Provide the (X, Y) coordinate of the cell's center where the given text is located.  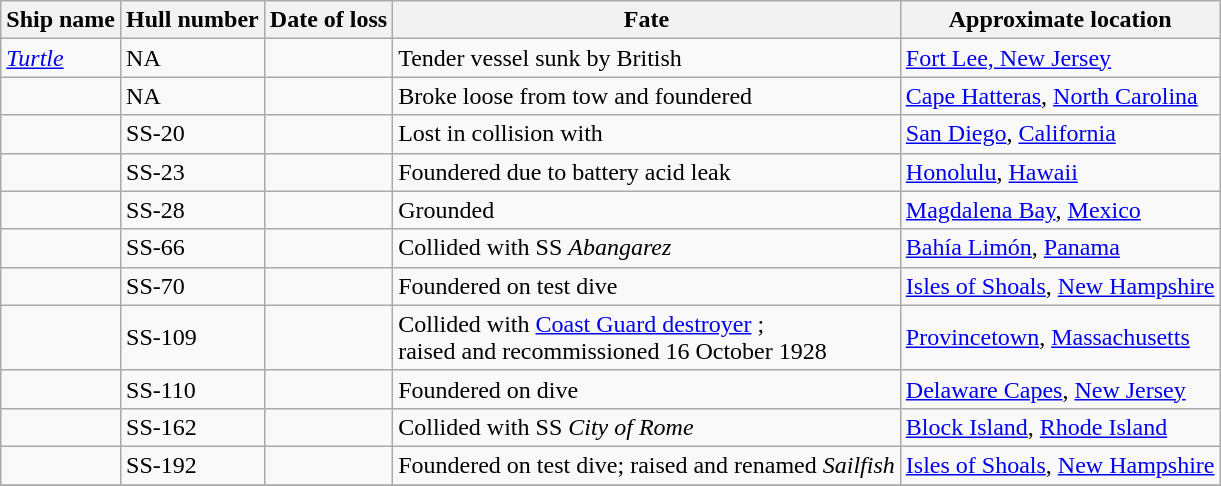
SS-23 (193, 172)
Lost in collision with (647, 134)
Delaware Capes, New Jersey (1060, 389)
Fort Lee, New Jersey (1060, 58)
Cape Hatteras, North Carolina (1060, 96)
Hull number (193, 20)
Collided with SS Abangarez (647, 248)
Foundered due to battery acid leak (647, 172)
Collided with Coast Guard destroyer ;raised and recommissioned 16 October 1928 (647, 338)
Ship name (61, 20)
SS-28 (193, 210)
SS-20 (193, 134)
Bahía Limón, Panama (1060, 248)
SS-162 (193, 427)
Foundered on test dive (647, 286)
Grounded (647, 210)
SS-109 (193, 338)
Foundered on dive (647, 389)
Turtle (61, 58)
Date of loss (328, 20)
Broke loose from tow and foundered (647, 96)
Magdalena Bay, Mexico (1060, 210)
SS-192 (193, 465)
SS-66 (193, 248)
Honolulu, Hawaii (1060, 172)
Tender vessel sunk by British (647, 58)
Fate (647, 20)
SS-70 (193, 286)
Provincetown, Massachusetts (1060, 338)
Collided with SS City of Rome (647, 427)
San Diego, California (1060, 134)
Foundered on test dive; raised and renamed Sailfish (647, 465)
SS-110 (193, 389)
Approximate location (1060, 20)
Block Island, Rhode Island (1060, 427)
